Scan for the cell matching the given text and deliver its (X, Y) coordinate at center. 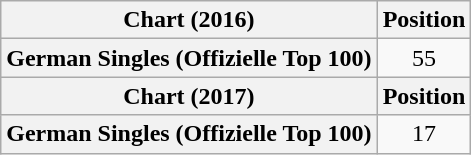
Chart (2017) (189, 96)
Chart (2016) (189, 20)
55 (424, 58)
17 (424, 134)
